Identify which cell holds the provided text, then report its (x, y) central coordinate. 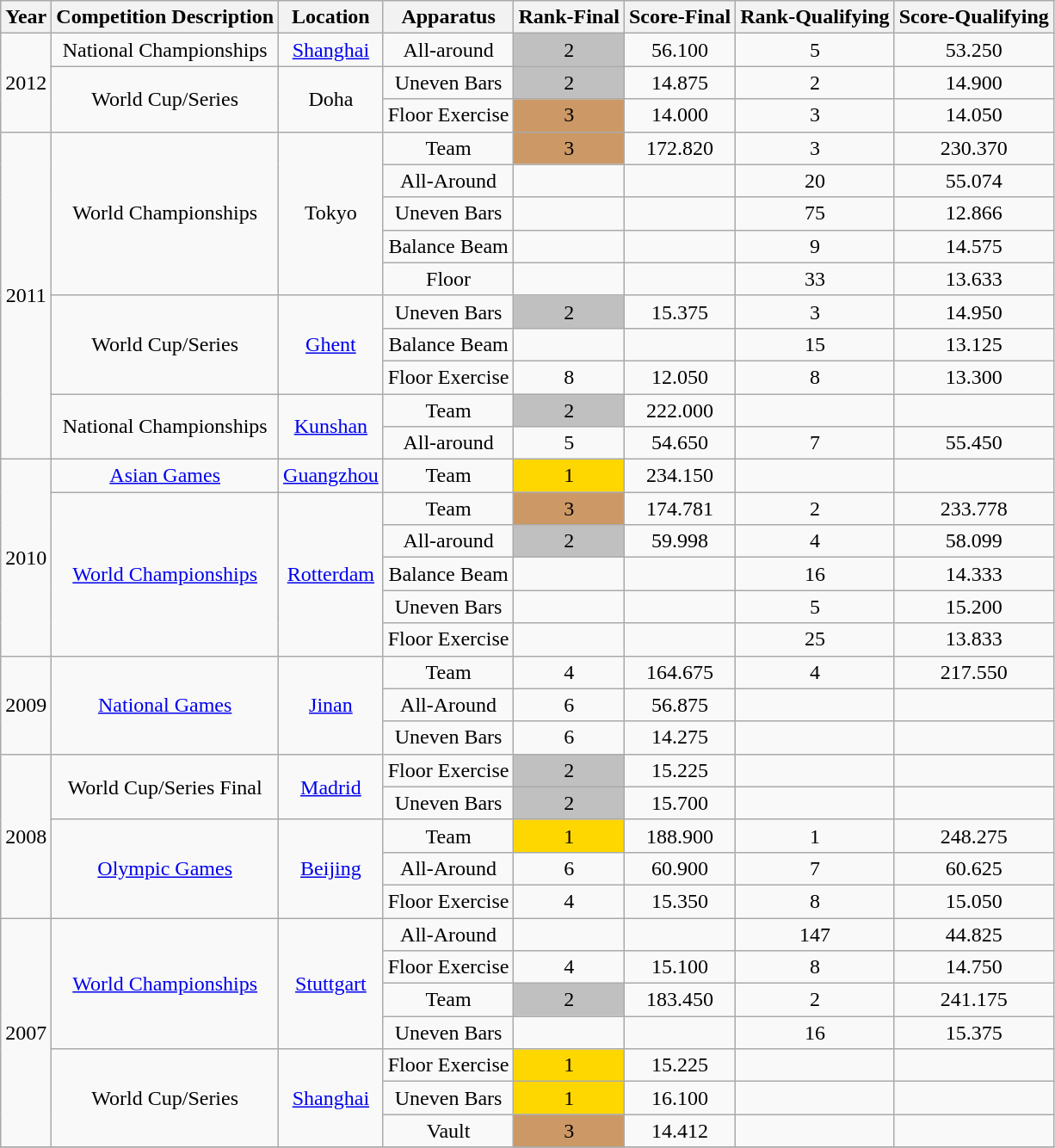
Stuttgart (331, 983)
14.000 (680, 115)
2008 (26, 836)
2009 (26, 705)
Location (331, 17)
Olympic Games (165, 868)
Beijing (331, 868)
Kunshan (331, 427)
33 (815, 279)
234.150 (680, 476)
55.074 (974, 181)
Doha (331, 99)
53.250 (974, 50)
15.050 (974, 901)
58.099 (974, 541)
Competition Description (165, 17)
59.998 (680, 541)
Ghent (331, 344)
Apparatus (448, 17)
2012 (26, 83)
44.825 (974, 934)
National Games (165, 705)
Rank-Qualifying (815, 17)
147 (815, 934)
Asian Games (165, 476)
172.820 (680, 148)
Score-Final (680, 17)
15.100 (680, 967)
14.412 (680, 1131)
56.875 (680, 705)
222.000 (680, 410)
14.950 (974, 312)
Madrid (331, 787)
174.781 (680, 509)
12.050 (680, 377)
Tokyo (331, 213)
2007 (26, 1032)
217.550 (974, 672)
16.100 (680, 1098)
15 (815, 344)
14.333 (974, 574)
14.050 (974, 115)
233.778 (974, 509)
20 (815, 181)
14.875 (680, 83)
75 (815, 213)
Floor (448, 279)
13.125 (974, 344)
56.100 (680, 50)
25 (815, 639)
241.175 (974, 1000)
15.700 (680, 803)
54.650 (680, 443)
230.370 (974, 148)
248.275 (974, 836)
14.275 (680, 738)
12.866 (974, 213)
164.675 (680, 672)
188.900 (680, 836)
14.575 (974, 246)
Year (26, 17)
Jinan (331, 705)
183.450 (680, 1000)
Score-Qualifying (974, 17)
14.750 (974, 967)
15.200 (974, 607)
60.625 (974, 868)
13.300 (974, 377)
Vault (448, 1131)
Rank-Final (569, 17)
9 (815, 246)
Guangzhou (331, 476)
13.833 (974, 639)
60.900 (680, 868)
2011 (26, 296)
13.633 (974, 279)
14.900 (974, 83)
15.350 (680, 901)
2010 (26, 558)
World Cup/Series Final (165, 787)
Rotterdam (331, 574)
55.450 (974, 443)
